For the text-containing cell, return its midpoint in (x, y) coordinate format. 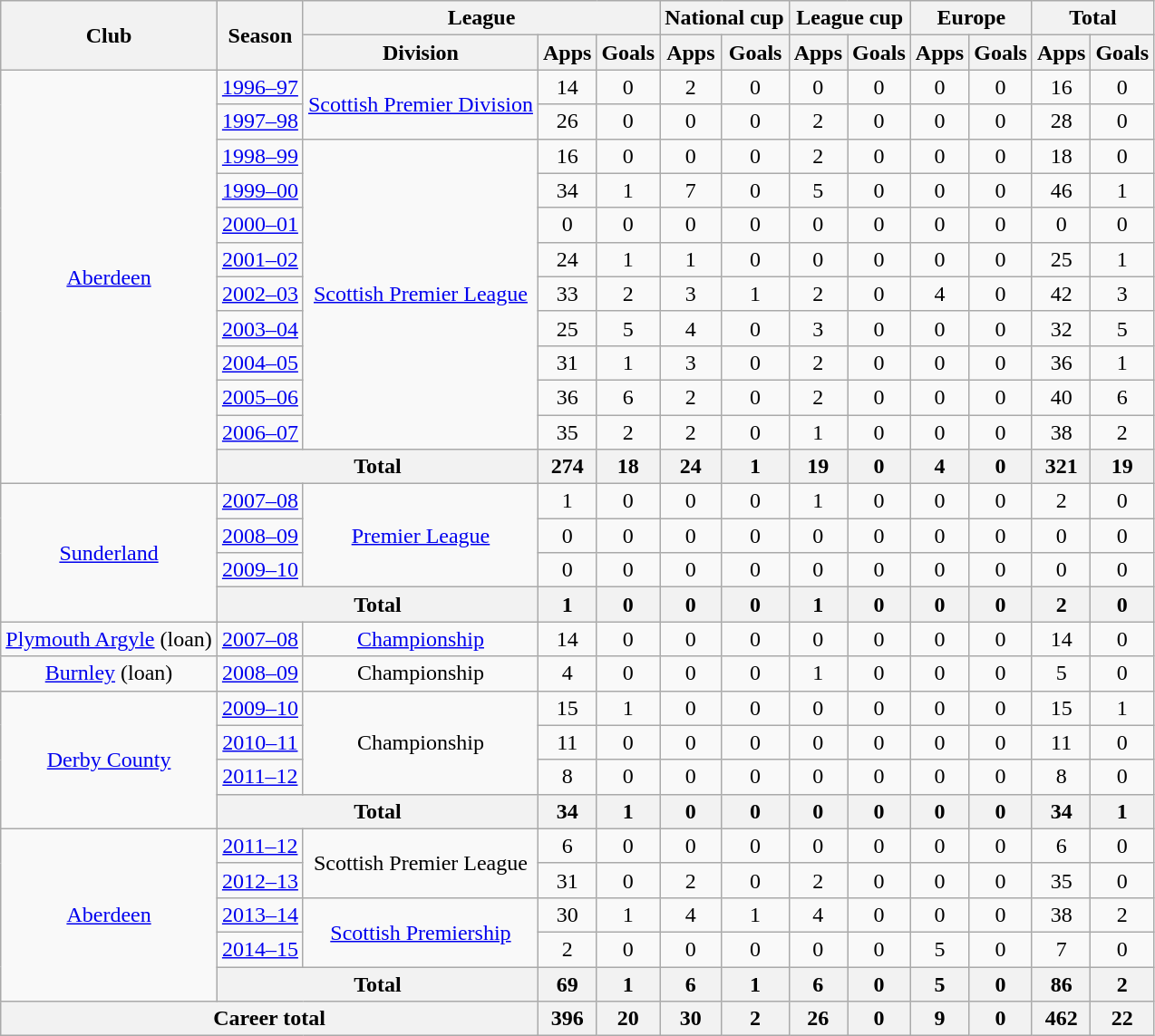
2001–02 (259, 259)
396 (567, 1019)
46 (1061, 190)
2004–05 (259, 363)
2003–04 (259, 328)
321 (1061, 467)
Plymouth Argyle (loan) (109, 639)
274 (567, 467)
Scottish Premiership (421, 932)
69 (567, 983)
32 (1061, 328)
1997–98 (259, 121)
33 (567, 294)
National cup (724, 18)
League cup (849, 18)
Premier League (421, 536)
1998–99 (259, 156)
40 (1061, 397)
2005–06 (259, 397)
2014–15 (259, 949)
Burnley (loan) (109, 673)
2000–01 (259, 225)
Division (421, 53)
1999–00 (259, 190)
2013–14 (259, 915)
9 (939, 1019)
League (480, 18)
2010–11 (259, 742)
Europe (971, 18)
Career total (270, 1019)
2006–07 (259, 432)
Season (259, 35)
28 (1061, 121)
20 (628, 1019)
22 (1122, 1019)
86 (1061, 983)
Club (109, 35)
Sunderland (109, 553)
2012–13 (259, 880)
42 (1061, 294)
1996–97 (259, 87)
462 (1061, 1019)
Derby County (109, 760)
Scottish Premier Division (421, 104)
2002–03 (259, 294)
